Extract the [x, y] coordinate from the center of the cell holding the provided text.  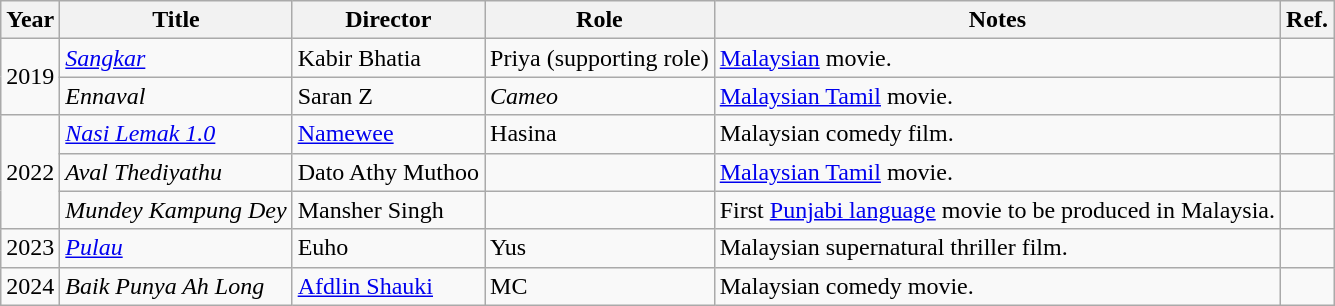
Title [176, 20]
Role [600, 20]
Dato Athy Muthoo [388, 172]
Malaysian movie. [997, 58]
Saran Z [388, 96]
Yus [600, 248]
Notes [997, 20]
Year [30, 20]
Euho [388, 248]
Malaysian comedy film. [997, 134]
Afdlin Shauki [388, 286]
Mundey Kampung Dey [176, 210]
Baik Punya Ah Long [176, 286]
Kabir Bhatia [388, 58]
Malaysian supernatural thriller film. [997, 248]
Hasina [600, 134]
2024 [30, 286]
Ennaval [176, 96]
Priya (supporting role) [600, 58]
Ref. [1308, 20]
2022 [30, 172]
2019 [30, 77]
Pulau [176, 248]
2023 [30, 248]
Malaysian comedy movie. [997, 286]
Nasi Lemak 1.0 [176, 134]
Director [388, 20]
Sangkar [176, 58]
Namewee [388, 134]
MC [600, 286]
Mansher Singh [388, 210]
Cameo [600, 96]
Aval Thediyathu [176, 172]
First Punjabi language movie to be produced in Malaysia. [997, 210]
